Identify which cell holds the provided text, then report its (x, y) central coordinate. 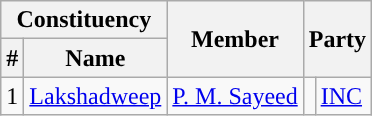
Name (96, 58)
Party (337, 39)
# (12, 58)
P. M. Sayeed (235, 96)
1 (12, 96)
Constituency (84, 20)
Lakshadweep (96, 96)
Member (235, 39)
INC (343, 96)
